Pinpoint the cell where the given text exists, returning its (x, y) midpoint coordinate. 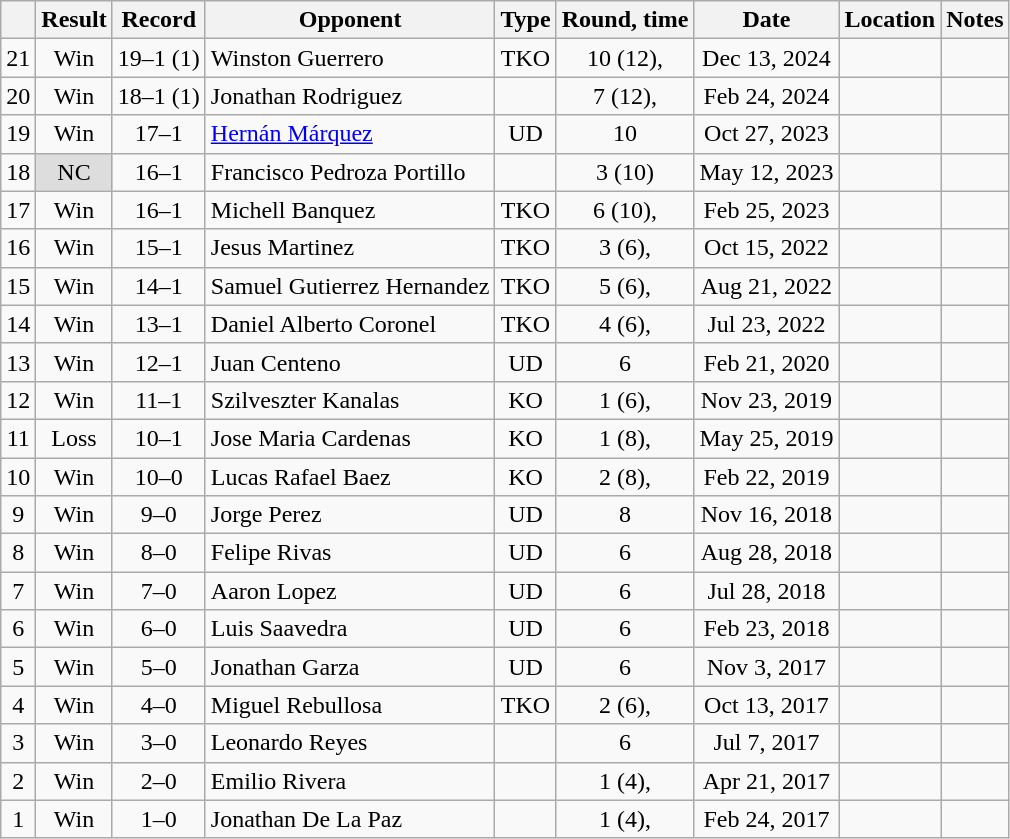
Aug 28, 2018 (766, 553)
Jonathan Garza (350, 667)
7–0 (158, 591)
4 (18, 705)
Loss (74, 438)
14 (18, 324)
10–1 (158, 438)
2 (18, 781)
12 (18, 400)
13 (18, 362)
14–1 (158, 286)
Michell Banquez (350, 210)
9–0 (158, 515)
4–0 (158, 705)
17 (18, 210)
Aug 21, 2022 (766, 286)
10 (12), (625, 58)
Jonathan Rodriguez (350, 96)
Date (766, 20)
Hernán Márquez (350, 134)
Feb 22, 2019 (766, 477)
2–0 (158, 781)
Record (158, 20)
Jul 28, 2018 (766, 591)
Jesus Martinez (350, 248)
Nov 23, 2019 (766, 400)
Type (526, 20)
12–1 (158, 362)
Daniel Alberto Coronel (350, 324)
17–1 (158, 134)
Nov 16, 2018 (766, 515)
6–0 (158, 629)
Dec 13, 2024 (766, 58)
1 (8), (625, 438)
Oct 15, 2022 (766, 248)
19–1 (1) (158, 58)
4 (6), (625, 324)
2 (8), (625, 477)
Leonardo Reyes (350, 743)
5 (6), (625, 286)
13–1 (158, 324)
11–1 (158, 400)
Apr 21, 2017 (766, 781)
Luis Saavedra (350, 629)
16 (18, 248)
Feb 23, 2018 (766, 629)
Juan Centeno (350, 362)
Location (890, 20)
3 (6), (625, 248)
1–0 (158, 819)
May 25, 2019 (766, 438)
3 (10) (625, 172)
Oct 27, 2023 (766, 134)
Jorge Perez (350, 515)
19 (18, 134)
7 (12), (625, 96)
Jul 7, 2017 (766, 743)
11 (18, 438)
15–1 (158, 248)
6 (10), (625, 210)
2 (6), (625, 705)
Samuel Gutierrez Hernandez (350, 286)
Emilio Rivera (350, 781)
Oct 13, 2017 (766, 705)
Szilveszter Kanalas (350, 400)
15 (18, 286)
Felipe Rivas (350, 553)
Feb 24, 2017 (766, 819)
Jose Maria Cardenas (350, 438)
3–0 (158, 743)
10–0 (158, 477)
7 (18, 591)
Feb 25, 2023 (766, 210)
18–1 (1) (158, 96)
May 12, 2023 (766, 172)
Miguel Rebullosa (350, 705)
Round, time (625, 20)
5 (18, 667)
1 (18, 819)
Aaron Lopez (350, 591)
9 (18, 515)
Lucas Rafael Baez (350, 477)
Notes (975, 20)
Jul 23, 2022 (766, 324)
1 (6), (625, 400)
Opponent (350, 20)
Feb 24, 2024 (766, 96)
18 (18, 172)
20 (18, 96)
Jonathan De La Paz (350, 819)
Nov 3, 2017 (766, 667)
5–0 (158, 667)
Francisco Pedroza Portillo (350, 172)
Feb 21, 2020 (766, 362)
Result (74, 20)
21 (18, 58)
NC (74, 172)
8–0 (158, 553)
3 (18, 743)
Winston Guerrero (350, 58)
